Detect which cell encompasses the target text, then output its (X, Y) center coordinate. 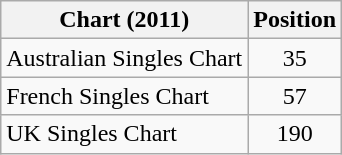
35 (295, 58)
57 (295, 96)
Australian Singles Chart (124, 58)
190 (295, 134)
Chart (2011) (124, 20)
UK Singles Chart (124, 134)
Position (295, 20)
French Singles Chart (124, 96)
